For the text-containing cell, return its midpoint in (X, Y) coordinate format. 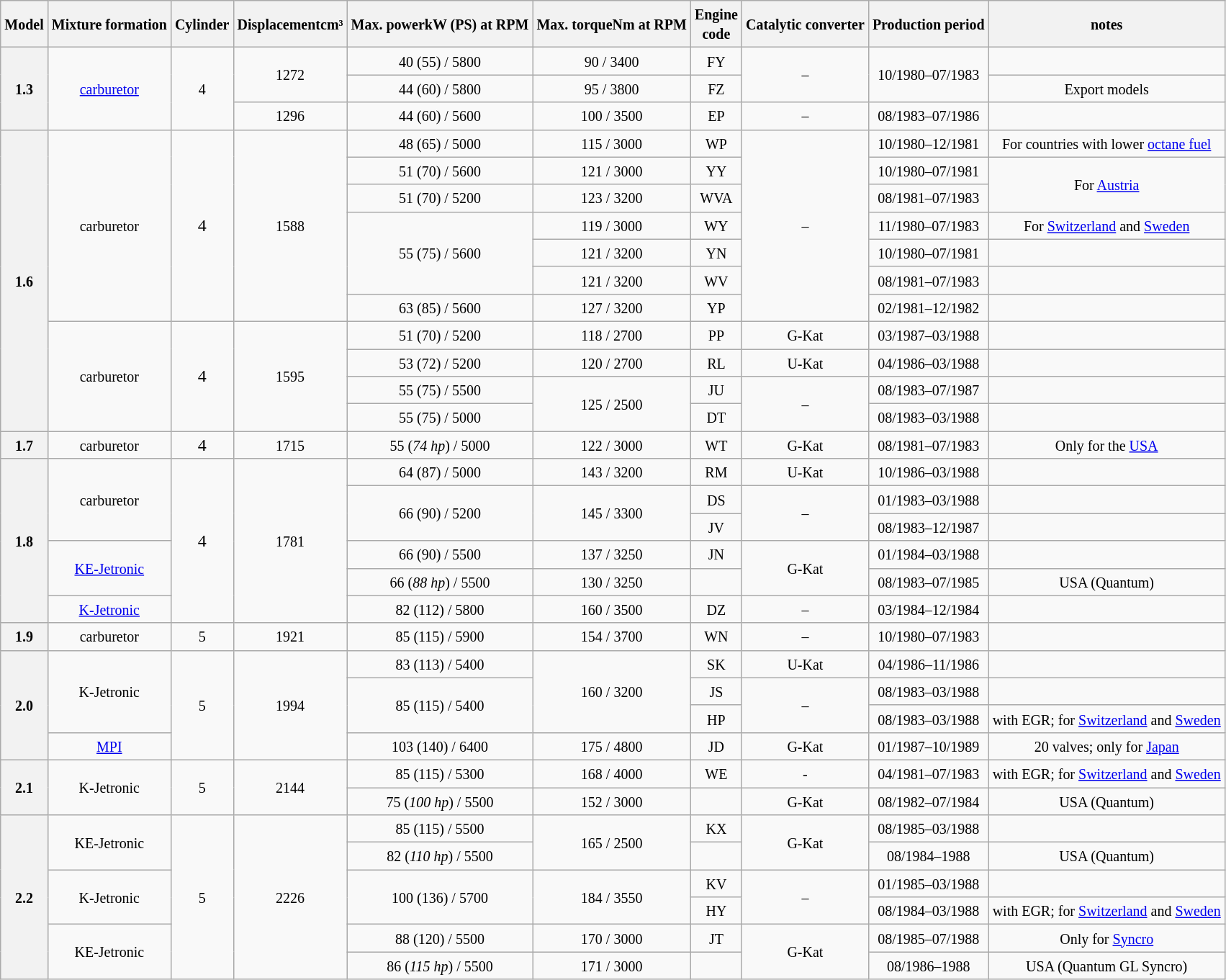
120 / 2700 (612, 362)
85 (115) / 5500 (440, 829)
WP (716, 143)
01/1983–03/1988 (929, 500)
83 (113) / 5400 (440, 664)
75 (100 hp) / 5500 (440, 801)
PP (716, 335)
MPI (109, 746)
1296 (290, 116)
FY (716, 61)
170 / 3000 (612, 938)
Cylinder (202, 24)
55 (74 hp) / 5000 (440, 445)
11/1980–07/1983 (929, 225)
JN (716, 554)
Catalytic converter (805, 24)
137 / 3250 (612, 554)
JU (716, 390)
SK (716, 664)
64 (87) / 5000 (440, 472)
165 / 2500 (612, 842)
04/1986–11/1986 (929, 664)
55 (75) / 5000 (440, 418)
125 / 2500 (612, 404)
1272 (290, 75)
RM (716, 472)
1.7 (24, 445)
168 / 4000 (612, 773)
08/1986–1988 (929, 966)
1595 (290, 376)
55 (75) / 5500 (440, 390)
Displacementcm³ (290, 24)
WN (716, 637)
1921 (290, 637)
40 (55) / 5800 (440, 61)
DS (716, 500)
100 (136) / 5700 (440, 897)
HY (716, 911)
154 / 3700 (612, 637)
66 (88 hp) / 5500 (440, 582)
160 / 3500 (612, 609)
Mixture formation (109, 24)
08/1985–07/1988 (929, 938)
RL (716, 362)
notes (1106, 24)
2.0 (24, 705)
Production period (929, 24)
KV (716, 884)
YY (716, 171)
USA (Quantum GL Syncro) (1106, 966)
44 (60) / 5600 (440, 116)
1.3 (24, 89)
48 (65) / 5000 (440, 143)
01/1985–03/1988 (929, 884)
119 / 3000 (612, 225)
DZ (716, 609)
08/1983–12/1987 (929, 527)
82 (110 hp) / 5500 (440, 856)
HP (716, 719)
Export models (1106, 89)
- (805, 773)
1.6 (24, 281)
WE (716, 773)
10/1986–03/1988 (929, 472)
DT (716, 418)
152 / 3000 (612, 801)
184 / 3550 (612, 897)
66 (90) / 5200 (440, 513)
2226 (290, 897)
08/1985–03/1988 (929, 829)
08/1983–07/1985 (929, 582)
For Austria (1106, 184)
85 (115) / 5900 (440, 637)
115 / 3000 (612, 143)
121 / 3000 (612, 171)
08/1984–1988 (929, 856)
Model (24, 24)
2.2 (24, 897)
KX (716, 829)
160 / 3200 (612, 691)
JD (716, 746)
130 / 3250 (612, 582)
FZ (716, 89)
53 (72) / 5200 (440, 362)
95 / 3800 (612, 89)
85 (115) / 5400 (440, 705)
1715 (290, 445)
82 (112) / 5800 (440, 609)
55 (75) / 5600 (440, 253)
88 (120) / 5500 (440, 938)
For countries with lower octane fuel (1106, 143)
171 / 3000 (612, 966)
1.9 (24, 637)
Only for Syncro (1106, 938)
WY (716, 225)
08/1983–07/1987 (929, 390)
103 (140) / 6400 (440, 746)
10/1980–12/1981 (929, 143)
63 (85) / 5600 (440, 307)
100 / 3500 (612, 116)
86 (115 hp) / 5500 (440, 966)
118 / 2700 (612, 335)
175 / 4800 (612, 746)
123 / 3200 (612, 198)
127 / 3200 (612, 307)
EP (716, 116)
90 / 3400 (612, 61)
2144 (290, 787)
1.8 (24, 541)
JS (716, 691)
122 / 3000 (612, 445)
44 (60) / 5800 (440, 89)
Max. torqueNm at RPM (612, 24)
143 / 3200 (612, 472)
1994 (290, 705)
For Switzerland and Sweden (1106, 225)
Enginecode (716, 24)
08/1983–07/1986 (929, 116)
JT (716, 938)
51 (70) / 5600 (440, 171)
WVA (716, 198)
WV (716, 280)
145 / 3300 (612, 513)
02/1981–12/1982 (929, 307)
03/1987–03/1988 (929, 335)
Max. powerkW (PS) at RPM (440, 24)
Only for the USA (1106, 445)
08/1982–07/1984 (929, 801)
YP (716, 307)
04/1981–07/1983 (929, 773)
1588 (290, 225)
03/1984–12/1984 (929, 609)
2.1 (24, 787)
WT (716, 445)
1781 (290, 541)
04/1986–03/1988 (929, 362)
20 valves; only for Japan (1106, 746)
JV (716, 527)
YN (716, 253)
85 (115) / 5300 (440, 773)
08/1984–03/1988 (929, 911)
01/1987–10/1989 (929, 746)
01/1984–03/1988 (929, 554)
66 (90) / 5500 (440, 554)
